Pinpoint the cell where the given text exists, returning its [x, y] midpoint coordinate. 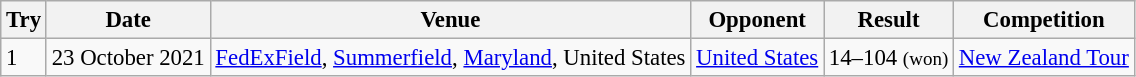
Date [128, 20]
Opponent [758, 20]
Venue [450, 20]
FedExField, Summerfield, Maryland, United States [450, 58]
Competition [1044, 20]
United States [758, 58]
Try [24, 20]
New Zealand Tour [1044, 58]
14–104 (won) [889, 58]
23 October 2021 [128, 58]
1 [24, 58]
Result [889, 20]
